Find where the given text appears and provide that cell's center as [X, Y] coordinate. 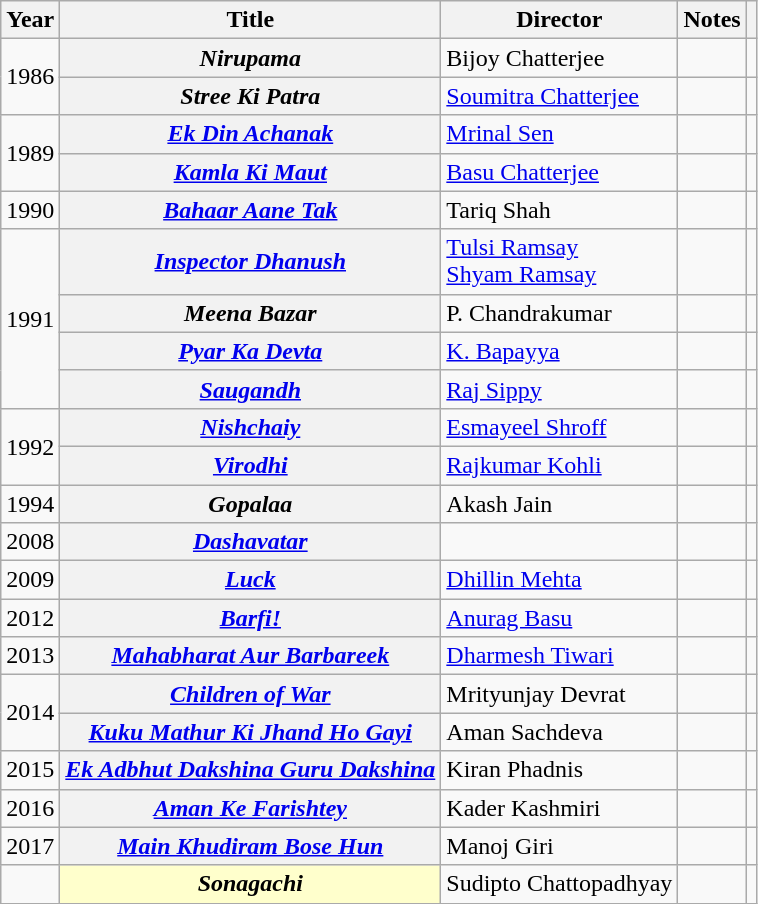
Ek Adbhut Dakshina Guru Dakshina [250, 770]
2013 [30, 656]
Nirupama [250, 58]
Rajkumar Kohli [560, 465]
Kader Kashmiri [560, 808]
1994 [30, 503]
Aman Ke Farishtey [250, 808]
Kuku Mathur Ki Jhand Ho Gayi [250, 732]
Inspector Dhanush [250, 262]
Kiran Phadnis [560, 770]
1986 [30, 77]
2017 [30, 846]
Ek Din Achanak [250, 134]
P. Chandrakumar [560, 313]
1989 [30, 153]
Title [250, 20]
Gopalaa [250, 503]
Dharmesh Tiwari [560, 656]
2012 [30, 618]
Tariq Shah [560, 210]
Luck [250, 580]
Manoj Giri [560, 846]
2009 [30, 580]
Tulsi RamsayShyam Ramsay [560, 262]
Dashavatar [250, 542]
Barfi! [250, 618]
Mrityunjay Devrat [560, 694]
Dhillin Mehta [560, 580]
2015 [30, 770]
Raj Sippy [560, 389]
Sonagachi [250, 884]
Main Khudiram Bose Hun [250, 846]
Year [30, 20]
Anurag Basu [560, 618]
Esmayeel Shroff [560, 427]
1991 [30, 318]
2014 [30, 713]
Bijoy Chatterjee [560, 58]
2008 [30, 542]
Nishchaiy [250, 427]
Pyar Ka Devta [250, 351]
Soumitra Chatterjee [560, 96]
Akash Jain [560, 503]
Basu Chatterjee [560, 172]
2016 [30, 808]
Mrinal Sen [560, 134]
Kamla Ki Maut [250, 172]
Meena Bazar [250, 313]
Sudipto Chattopadhyay [560, 884]
Director [560, 20]
Stree Ki Patra [250, 96]
K. Bapayya [560, 351]
Saugandh [250, 389]
Bahaar Aane Tak [250, 210]
Virodhi [250, 465]
1990 [30, 210]
1992 [30, 446]
Mahabharat Aur Barbareek [250, 656]
Notes [712, 20]
Children of War [250, 694]
Aman Sachdeva [560, 732]
